Provide the (X, Y) coordinate of the cell's center where the given text is located.  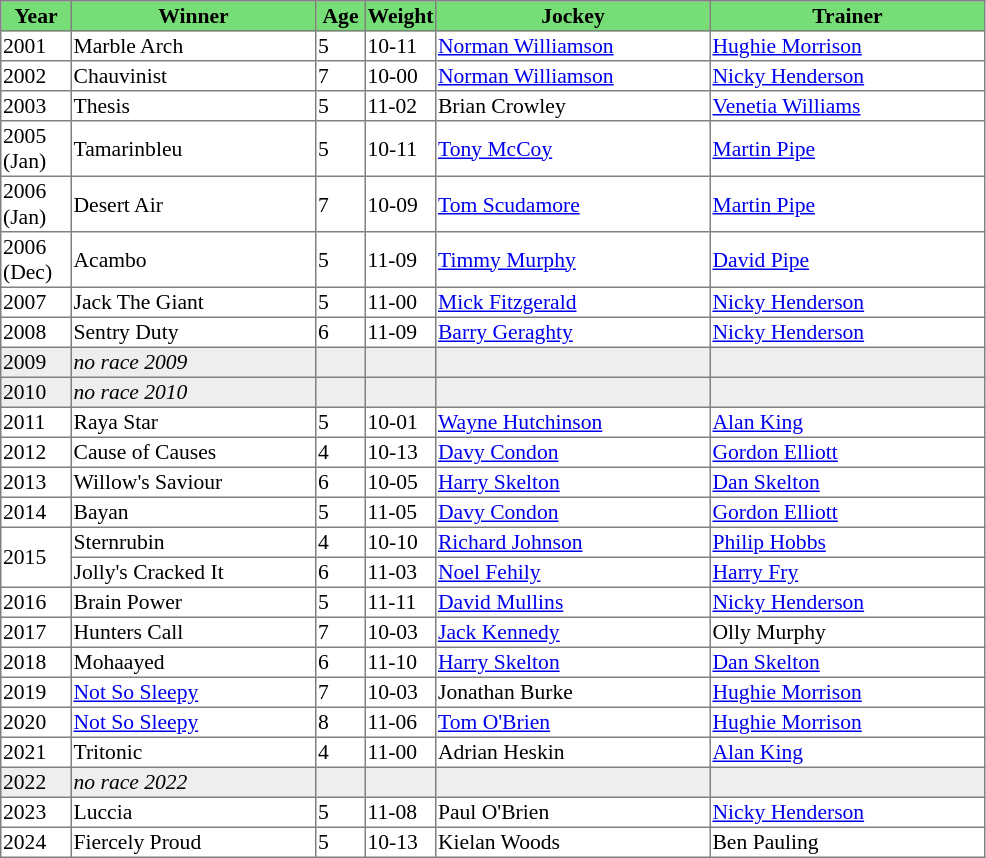
Acambo (193, 260)
2009 (36, 362)
Cause of Causes (193, 452)
Jockey (573, 16)
Brian Crowley (573, 106)
10-10 (400, 542)
2001 (36, 46)
Winner (193, 16)
Tritonic (193, 752)
Thesis (193, 106)
Marble Arch (193, 46)
11-10 (400, 662)
Jack Kennedy (573, 632)
Chauvinist (193, 76)
Sternrubin (193, 542)
Harry Fry (847, 572)
Jolly's Cracked It (193, 572)
8 (341, 722)
11-02 (400, 106)
David Pipe (847, 260)
Jack The Giant (193, 302)
2016 (36, 602)
Year (36, 16)
10-09 (400, 204)
2012 (36, 452)
no race 2022 (193, 782)
2020 (36, 722)
Philip Hobbs (847, 542)
2010 (36, 392)
2003 (36, 106)
2014 (36, 512)
2015 (36, 557)
11-05 (400, 512)
David Mullins (573, 602)
no race 2009 (193, 362)
Wayne Hutchinson (573, 422)
2022 (36, 782)
Paul O'Brien (573, 812)
Weight (400, 16)
Age (341, 16)
Raya Star (193, 422)
2019 (36, 692)
Trainer (847, 16)
Olly Murphy (847, 632)
Mohaayed (193, 662)
10-00 (400, 76)
Venetia Williams (847, 106)
Timmy Murphy (573, 260)
no race 2010 (193, 392)
Tamarinbleu (193, 149)
2024 (36, 842)
Adrian Heskin (573, 752)
11-03 (400, 572)
2002 (36, 76)
2018 (36, 662)
Noel Fehily (573, 572)
2013 (36, 482)
2011 (36, 422)
Luccia (193, 812)
Brain Power (193, 602)
Fiercely Proud (193, 842)
Ben Pauling (847, 842)
2021 (36, 752)
Hunters Call (193, 632)
10-01 (400, 422)
2006 (Dec) (36, 260)
2006 (Jan) (36, 204)
Desert Air (193, 204)
2017 (36, 632)
Tony McCoy (573, 149)
11-06 (400, 722)
Sentry Duty (193, 332)
2008 (36, 332)
10-05 (400, 482)
Kielan Woods (573, 842)
Tom O'Brien (573, 722)
Willow's Saviour (193, 482)
Bayan (193, 512)
Richard Johnson (573, 542)
Barry Geraghty (573, 332)
Jonathan Burke (573, 692)
Tom Scudamore (573, 204)
2005 (Jan) (36, 149)
2007 (36, 302)
2023 (36, 812)
11-08 (400, 812)
Mick Fitzgerald (573, 302)
11-11 (400, 602)
